Provide the (x, y) coordinate of the cell's center where the given text is located.  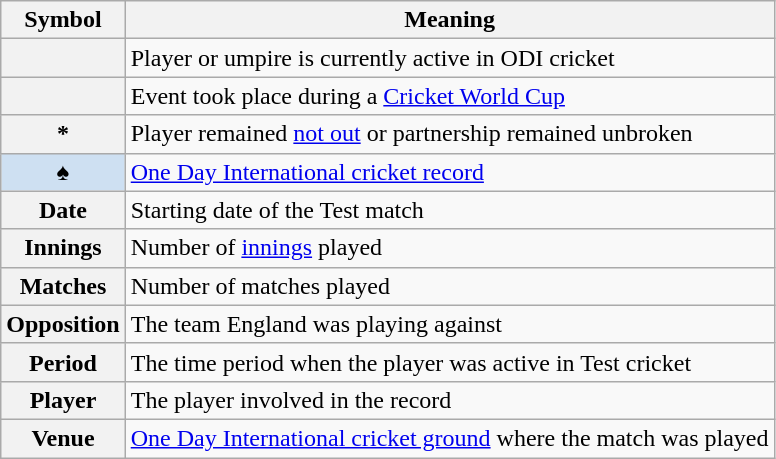
Venue (63, 438)
Player or umpire is currently active in ODI cricket (450, 58)
Meaning (450, 20)
Event took place during a Cricket World Cup (450, 96)
One Day International cricket record (450, 172)
Player remained not out or partnership remained unbroken (450, 134)
♠ (63, 172)
Opposition (63, 324)
The time period when the player was active in Test cricket (450, 362)
Date (63, 210)
Matches (63, 286)
* (63, 134)
Symbol (63, 20)
One Day International cricket ground where the match was played (450, 438)
Period (63, 362)
Player (63, 400)
The player involved in the record (450, 400)
Number of innings played (450, 248)
Innings (63, 248)
Number of matches played (450, 286)
Starting date of the Test match (450, 210)
The team England was playing against (450, 324)
